Return the [X, Y] coordinate for the center point of the cell that contains the specified text.  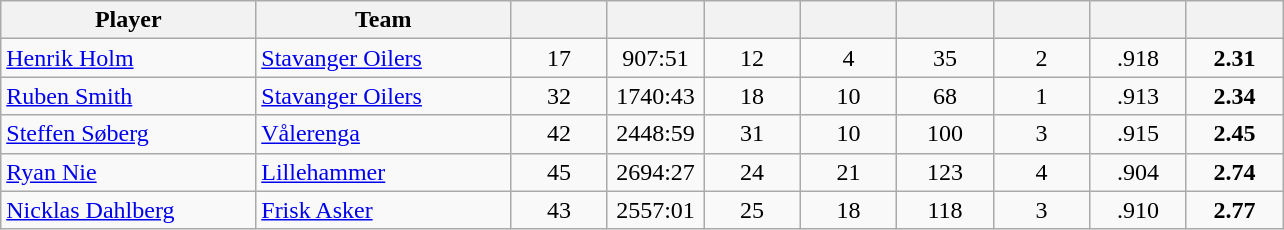
43 [559, 210]
2.77 [1234, 210]
Team [384, 20]
Henrik Holm [128, 58]
42 [559, 134]
2.45 [1234, 134]
32 [559, 96]
907:51 [655, 58]
.904 [1138, 172]
Ryan Nie [128, 172]
68 [945, 96]
Steffen Søberg [128, 134]
.918 [1138, 58]
1740:43 [655, 96]
2557:01 [655, 210]
2 [1041, 58]
2.74 [1234, 172]
2694:27 [655, 172]
Lillehammer [384, 172]
12 [752, 58]
118 [945, 210]
Vålerenga [384, 134]
21 [848, 172]
2.34 [1234, 96]
.910 [1138, 210]
100 [945, 134]
.915 [1138, 134]
.913 [1138, 96]
45 [559, 172]
2448:59 [655, 134]
25 [752, 210]
Ruben Smith [128, 96]
Frisk Asker [384, 210]
Nicklas Dahlberg [128, 210]
123 [945, 172]
35 [945, 58]
2.31 [1234, 58]
24 [752, 172]
Player [128, 20]
17 [559, 58]
31 [752, 134]
1 [1041, 96]
